Search for the cell housing the specified text and yield its [x, y] center coordinate. 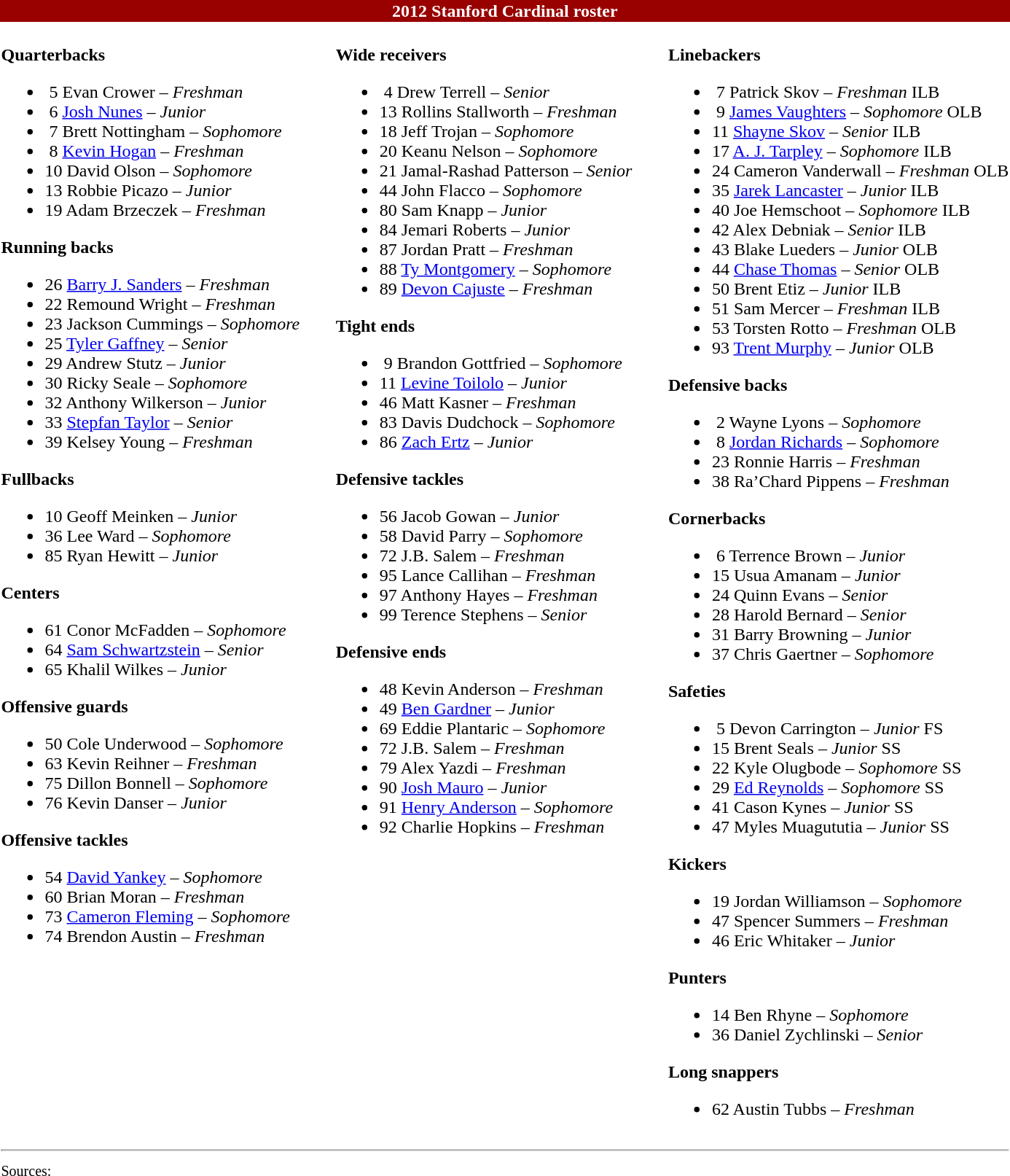
2012 Stanford Cardinal roster [505, 11]
